Determine the [X, Y] coordinate at the center of the cell enclosing the given text.  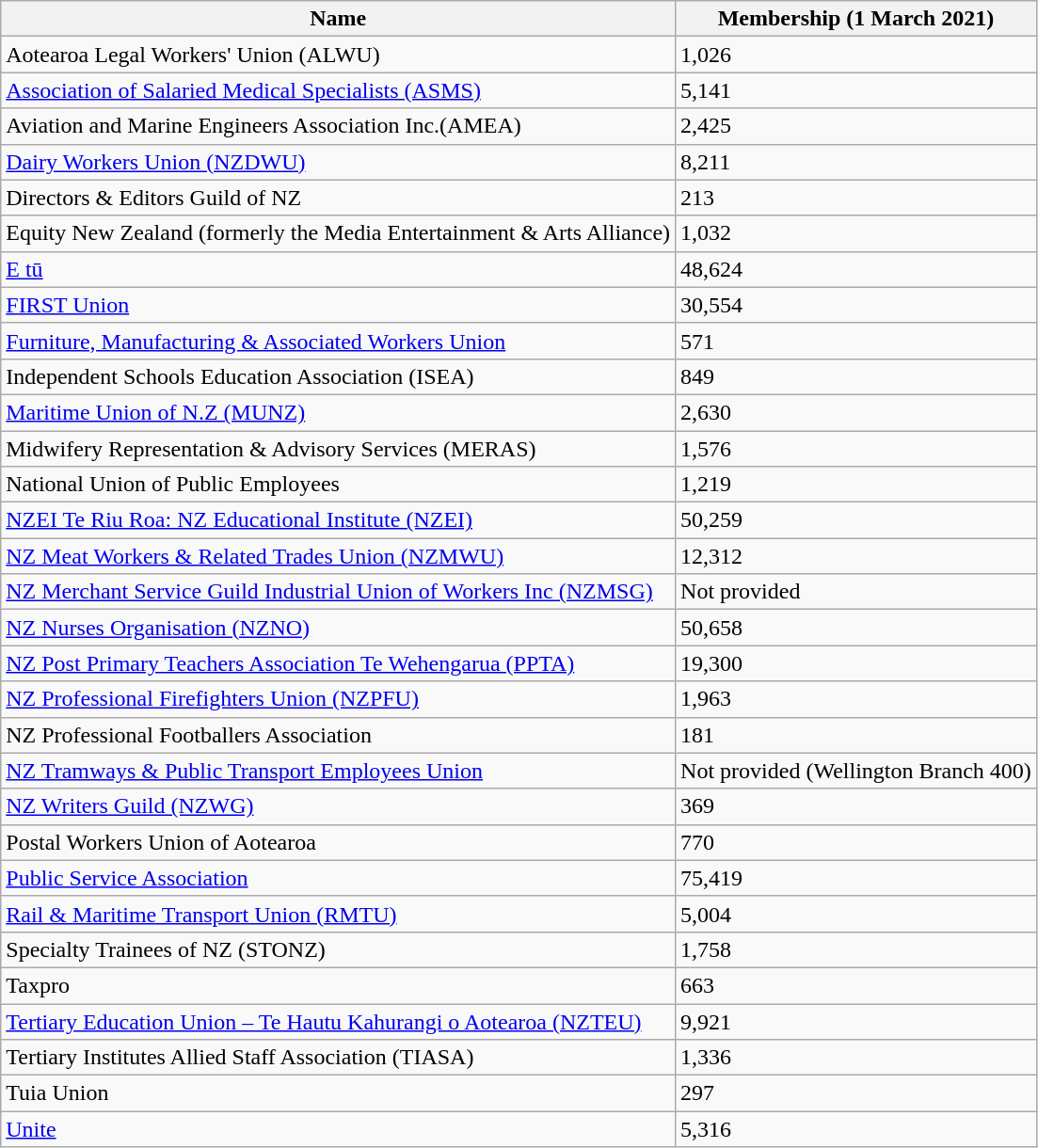
5,004 [856, 914]
1,576 [856, 449]
Postal Workers Union of Aotearoa [339, 842]
Not provided (Wellington Branch 400) [856, 771]
8,211 [856, 162]
NZ Professional Footballers Association [339, 735]
NZEI Te Riu Roa: NZ Educational Institute (NZEI) [339, 520]
Tertiary Education Union – Te Hautu Kahurangi o Aotearoa (NZTEU) [339, 1021]
Furniture, Manufacturing & Associated Workers Union [339, 341]
Dairy Workers Union (NZDWU) [339, 162]
663 [856, 985]
Equity New Zealand (formerly the Media Entertainment & Arts Alliance) [339, 233]
1,026 [856, 55]
Specialty Trainees of NZ (STONZ) [339, 949]
12,312 [856, 556]
Unite [339, 1129]
Aotearoa Legal Workers' Union (ALWU) [339, 55]
1,032 [856, 233]
181 [856, 735]
NZ Writers Guild (NZWG) [339, 806]
NZ Nurses Organisation (NZNO) [339, 628]
NZ Tramways & Public Transport Employees Union [339, 771]
Not provided [856, 592]
2,425 [856, 126]
Name [339, 19]
Association of Salaried Medical Specialists (ASMS) [339, 90]
30,554 [856, 305]
213 [856, 198]
Tertiary Institutes Allied Staff Association (TIASA) [339, 1058]
Midwifery Representation & Advisory Services (MERAS) [339, 449]
1,758 [856, 949]
770 [856, 842]
National Union of Public Employees [339, 485]
50,658 [856, 628]
2,630 [856, 412]
Taxpro [339, 985]
1,963 [856, 699]
Rail & Maritime Transport Union (RMTU) [339, 914]
Maritime Union of N.Z (MUNZ) [339, 412]
E tū [339, 269]
Membership (1 March 2021) [856, 19]
849 [856, 376]
NZ Post Primary Teachers Association Te Wehengarua (PPTA) [339, 663]
5,316 [856, 1129]
Tuia Union [339, 1093]
75,419 [856, 878]
Independent Schools Education Association (ISEA) [339, 376]
297 [856, 1093]
NZ Meat Workers & Related Trades Union (NZMWU) [339, 556]
Public Service Association [339, 878]
1,219 [856, 485]
NZ Merchant Service Guild Industrial Union of Workers Inc (NZMSG) [339, 592]
FIRST Union [339, 305]
19,300 [856, 663]
9,921 [856, 1021]
NZ Professional Firefighters Union (NZPFU) [339, 699]
571 [856, 341]
50,259 [856, 520]
Aviation and Marine Engineers Association Inc.(AMEA) [339, 126]
48,624 [856, 269]
369 [856, 806]
5,141 [856, 90]
1,336 [856, 1058]
Directors & Editors Guild of NZ [339, 198]
